Pinpoint the cell where the given text exists, returning its [x, y] midpoint coordinate. 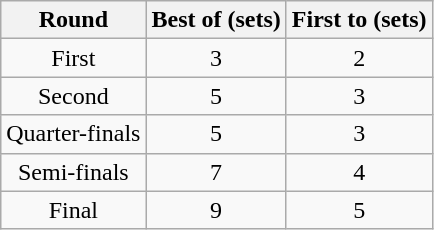
First [74, 58]
Round [74, 20]
Semi-finals [74, 172]
Quarter-finals [74, 134]
9 [216, 210]
Best of (sets) [216, 20]
Second [74, 96]
Final [74, 210]
First to (sets) [359, 20]
2 [359, 58]
4 [359, 172]
7 [216, 172]
